Return (x, y) of the center of cell containing provided text 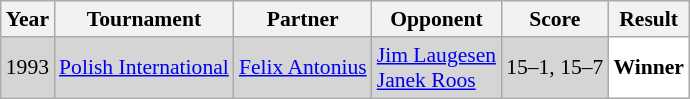
Winner (648, 68)
15–1, 15–7 (554, 68)
Polish International (144, 68)
Result (648, 19)
Tournament (144, 19)
Felix Antonius (303, 68)
Partner (303, 19)
Opponent (436, 19)
1993 (28, 68)
Year (28, 19)
Jim Laugesen Janek Roos (436, 68)
Score (554, 19)
